For the text-containing cell, return its midpoint in (x, y) coordinate format. 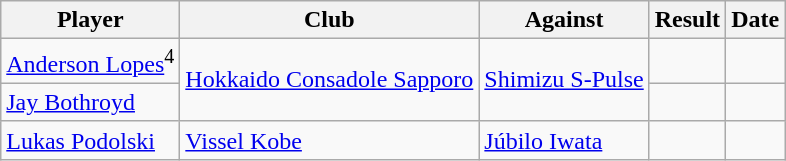
Club (330, 20)
Date (756, 20)
Result (687, 20)
Júbilo Iwata (564, 140)
Vissel Kobe (330, 140)
Anderson Lopes4 (90, 62)
Player (90, 20)
Against (564, 20)
Jay Bothroyd (90, 102)
Lukas Podolski (90, 140)
Shimizu S-Pulse (564, 80)
Hokkaido Consadole Sapporo (330, 80)
